Output the (x, y) coordinate of the center of the cell containing the given text.  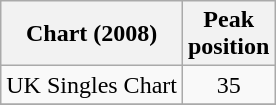
UK Singles Chart (92, 85)
35 (228, 85)
Chart (2008) (92, 34)
Peakposition (228, 34)
